Return the [X, Y] coordinate for the center point of the cell that contains the specified text.  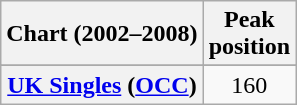
Chart (2002–2008) [102, 34]
UK Singles (OCC) [102, 85]
Peak position [249, 34]
160 [249, 85]
